Find where the given text appears and provide that cell's center as [X, Y] coordinate. 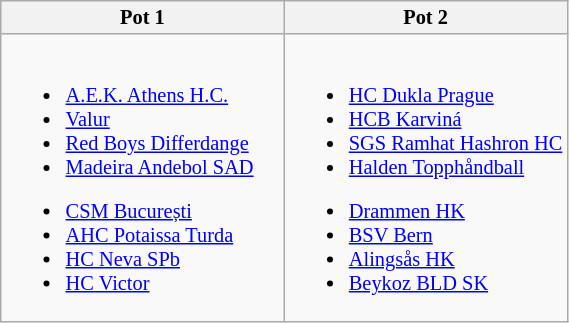
Pot 2 [426, 17]
A.E.K. Athens H.C. Valur Red Boys Differdange Madeira Andebol SAD CSM București AHC Potaissa Turda HC Neva SPb HC Victor [142, 178]
HC Dukla Prague HCB Karviná SGS Ramhat Hashron HC Halden Topphåndball Drammen HK BSV Bern Alingsås HK Beykoz BLD SK [426, 178]
Pot 1 [142, 17]
